Search for the cell housing the specified text and yield its [x, y] center coordinate. 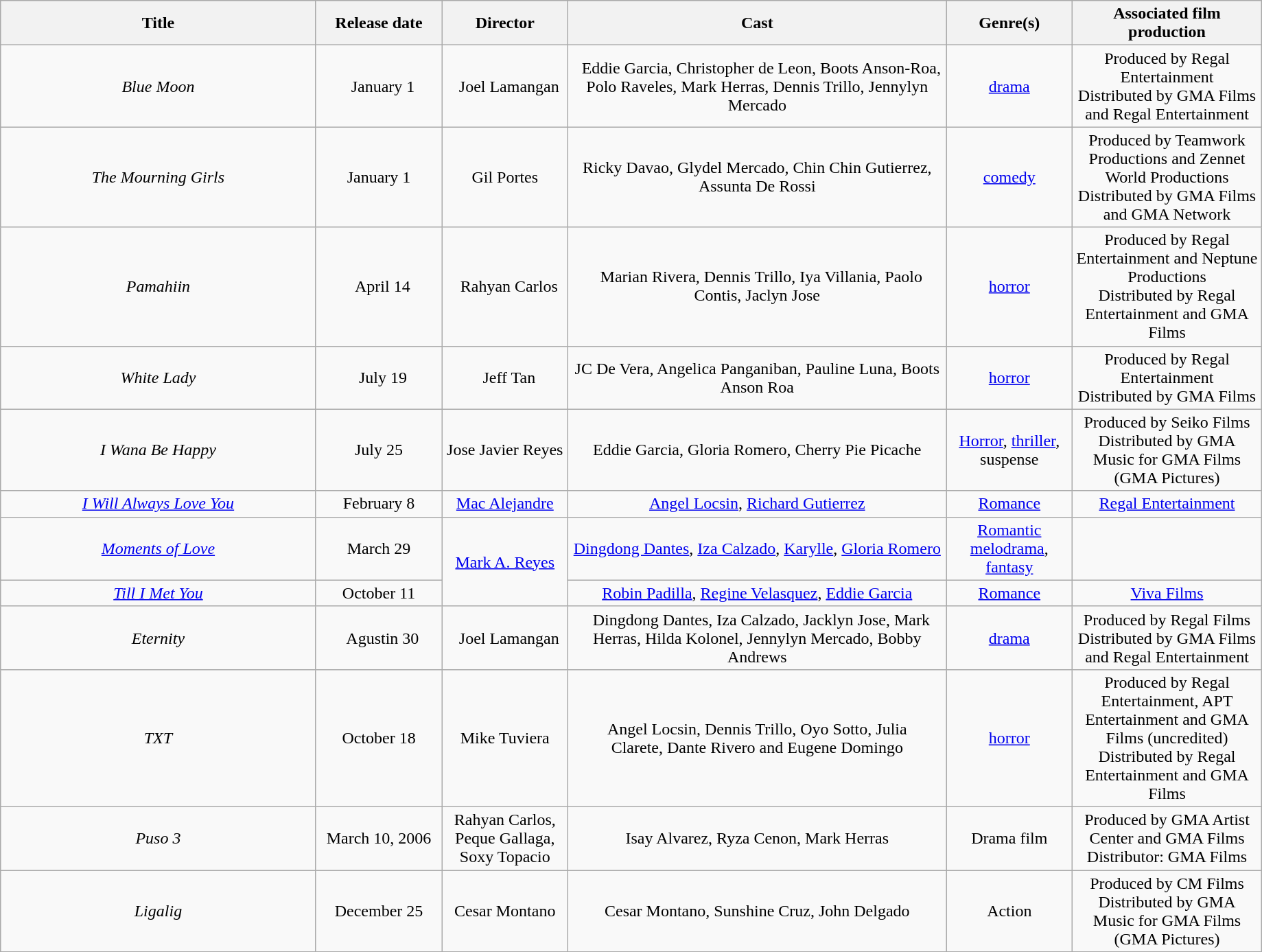
July 19 [379, 378]
Isay Alvarez, Ryza Cenon, Mark Herras [758, 838]
Blue Moon [158, 86]
Moments of Love [158, 548]
December 25 [379, 912]
Gil Portes [505, 177]
Puso 3 [158, 838]
Rahyan Carlos [505, 287]
Release date [379, 23]
Produced by Regal EntertainmentDistributed by GMA Films [1167, 378]
Romantic melodrama, fantasy [1009, 548]
The Mourning Girls [158, 177]
October 18 [379, 738]
I Will Always Love You [158, 504]
Marian Rivera, Dennis Trillo, Iya Villania, Paolo Contis, Jaclyn Jose [758, 287]
JC De Vera, Angelica Panganiban, Pauline Luna, Boots Anson Roa [758, 378]
Agustin 30 [379, 638]
Cesar Montano [505, 912]
Viva Films [1167, 593]
Eddie Garcia, Christopher de Leon, Boots Anson-Roa, Polo Raveles, Mark Herras, Dennis Trillo, Jennylyn Mercado [758, 86]
Director [505, 23]
Eternity [158, 638]
comedy [1009, 177]
Associated film production [1167, 23]
Eddie Garcia, Gloria Romero, Cherry Pie Picache [758, 450]
Jeff Tan [505, 378]
Ricky Davao, Glydel Mercado, Chin Chin Gutierrez, Assunta De Rossi [758, 177]
February 8 [379, 504]
Jose Javier Reyes [505, 450]
Produced by Teamwork Productions and Zennet World ProductionsDistributed by GMA Films and GMA Network [1167, 177]
Dingdong Dantes, Iza Calzado, Karylle, Gloria Romero [758, 548]
Title [158, 23]
Angel Locsin, Dennis Trillo, Oyo Sotto, Julia Clarete, Dante Rivero and Eugene Domingo [758, 738]
I Wana Be Happy [158, 450]
October 11 [379, 593]
Robin Padilla, Regine Velasquez, Eddie Garcia [758, 593]
White Lady [158, 378]
Ligalig [158, 912]
Pamahiin [158, 287]
Produced by Regal Entertainment and Neptune ProductionsDistributed by Regal Entertainment and GMA Films [1167, 287]
Produced by Regal EntertainmentDistributed by GMA Films and Regal Entertainment [1167, 86]
Till I Met You [158, 593]
Cesar Montano, Sunshine Cruz, John Delgado [758, 912]
March 29 [379, 548]
April 14 [379, 287]
Angel Locsin, Richard Gutierrez [758, 504]
Rahyan Carlos, Peque Gallaga, Soxy Topacio [505, 838]
Mac Alejandre [505, 504]
Produced by Regal FilmsDistributed by GMA Films and Regal Entertainment [1167, 638]
Cast [758, 23]
Drama film [1009, 838]
Produced by Regal Entertainment, APT Entertainment and GMA Films (uncredited)Distributed by Regal Entertainment and GMA Films [1167, 738]
Mark A. Reyes [505, 561]
Horror, thriller, suspense [1009, 450]
March 10, 2006 [379, 838]
Regal Entertainment [1167, 504]
TXT [158, 738]
Produced by GMA Artist Center and GMA FilmsDistributor: GMA Films [1167, 838]
Genre(s) [1009, 23]
July 25 [379, 450]
Mike Tuviera [505, 738]
Produced by Seiko FilmsDistributed by GMA Music for GMA Films (GMA Pictures) [1167, 450]
Action [1009, 912]
Dingdong Dantes, Iza Calzado, Jacklyn Jose, Mark Herras, Hilda Kolonel, Jennylyn Mercado, Bobby Andrews [758, 638]
Produced by CM FilmsDistributed by GMA Music for GMA Films (GMA Pictures) [1167, 912]
